For the text-containing cell, return its midpoint in [x, y] coordinate format. 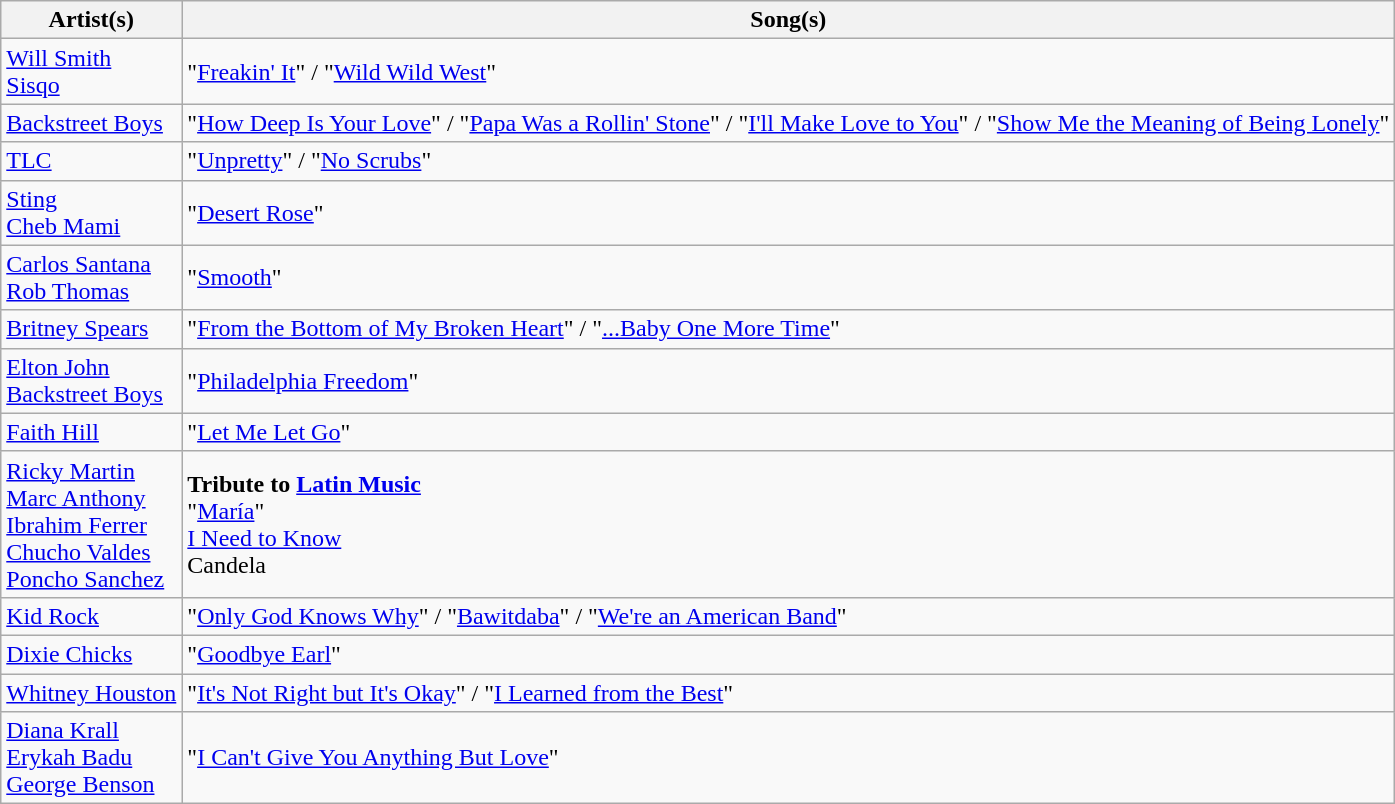
"Let Me Let Go" [788, 432]
"From the Bottom of My Broken Heart" / "...Baby One More Time" [788, 329]
StingCheb Mami [92, 212]
"Unpretty" / "No Scrubs" [788, 161]
Will SmithSisqo [92, 72]
"Smooth" [788, 278]
Artist(s) [92, 20]
Whitney Houston [92, 693]
"Desert Rose" [788, 212]
Britney Spears [92, 329]
"Goodbye Earl" [788, 654]
Faith Hill [92, 432]
Kid Rock [92, 616]
Dixie Chicks [92, 654]
TLC [92, 161]
Ricky MartinMarc AnthonyIbrahim FerrerChucho ValdesPoncho Sanchez [92, 524]
"Only God Knows Why" / "Bawitdaba" / "We're an American Band" [788, 616]
Elton JohnBackstreet Boys [92, 380]
Carlos SantanaRob Thomas [92, 278]
Diana KrallErykah BaduGeorge Benson [92, 758]
"It's Not Right but It's Okay" / "I Learned from the Best" [788, 693]
Song(s) [788, 20]
"I Can't Give You Anything But Love" [788, 758]
"Freakin' It" / "Wild Wild West" [788, 72]
Tribute to Latin Music "María" I Need to KnowCandela [788, 524]
Backstreet Boys [92, 123]
"Philadelphia Freedom" [788, 380]
"How Deep Is Your Love" / "Papa Was a Rollin' Stone" / "I'll Make Love to You" / "Show Me the Meaning of Being Lonely" [788, 123]
